For the text-containing cell, return its midpoint in (X, Y) coordinate format. 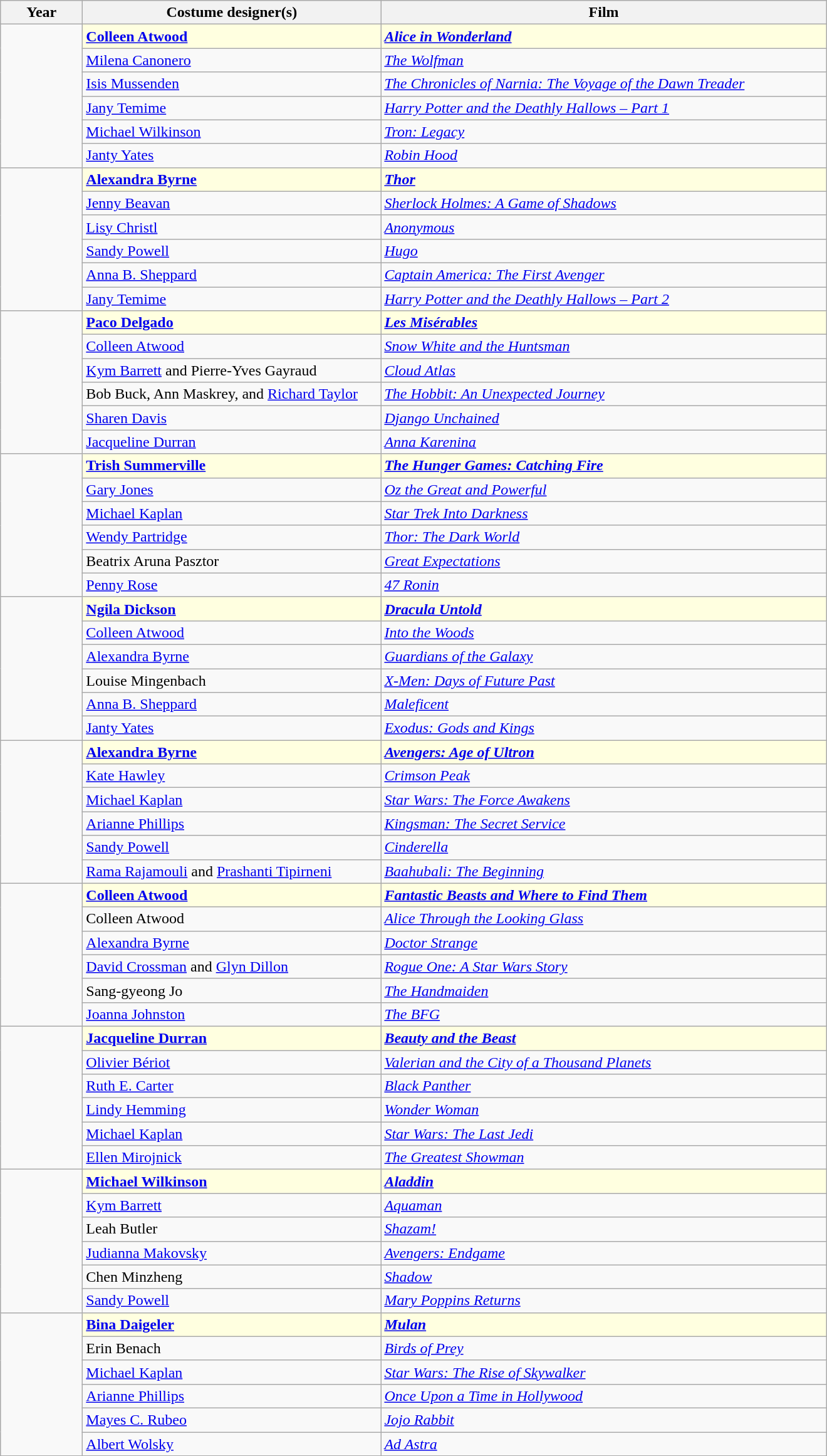
Wonder Woman (604, 1110)
Erin Benach (232, 1348)
Sharen Davis (232, 418)
Harry Potter and the Deathly Hallows – Part 1 (604, 108)
Avengers: Endgame (604, 1253)
The Wolfman (604, 60)
Gary Jones (232, 490)
Harry Potter and the Deathly Hallows – Part 2 (604, 299)
Anonymous (604, 227)
The Greatest Showman (604, 1158)
Maleficent (604, 704)
Costume designer(s) (232, 13)
Bina Daigeler (232, 1324)
Lindy Hemming (232, 1110)
Lisy Christl (232, 227)
Star Wars: The Rise of Skywalker (604, 1372)
Tron: Legacy (604, 132)
Thor: The Dark World (604, 537)
Rogue One: A Star Wars Story (604, 966)
Exodus: Gods and Kings (604, 728)
Kym Barrett (232, 1205)
Crimson Peak (604, 776)
The Handmaiden (604, 990)
The BFG (604, 1014)
Shazam! (604, 1229)
Beauty and the Beast (604, 1038)
Beatrix Aruna Pasztor (232, 561)
Year (41, 13)
Ngila Dickson (232, 609)
Snow White and the Huntsman (604, 347)
Judianna Makovsky (232, 1253)
Robin Hood (604, 155)
Jenny Beavan (232, 203)
Kym Barrett and Pierre-Yves Gayraud (232, 370)
Leah Butler (232, 1229)
Birds of Prey (604, 1348)
Trish Summerville (232, 466)
Aquaman (604, 1205)
Jojo Rabbit (604, 1420)
Bob Buck, Ann Maskrey, and Richard Taylor (232, 394)
Star Wars: The Last Jedi (604, 1134)
Captain America: The First Avenger (604, 275)
Guardians of the Galaxy (604, 656)
Kingsman: The Secret Service (604, 824)
David Crossman and Glyn Dillon (232, 966)
Alice Through the Looking Glass (604, 919)
Great Expectations (604, 561)
Shadow (604, 1277)
Les Misérables (604, 323)
Mulan (604, 1324)
Hugo (604, 251)
Milena Canonero (232, 60)
Once Upon a Time in Hollywood (604, 1396)
Joanna Johnston (232, 1014)
Ruth E. Carter (232, 1086)
Dracula Untold (604, 609)
Sherlock Holmes: A Game of Shadows (604, 203)
Penny Rose (232, 585)
Into the Woods (604, 632)
Thor (604, 179)
Star Wars: The Force Awakens (604, 800)
Film (604, 13)
Aladdin (604, 1181)
Valerian and the City of a Thousand Planets (604, 1062)
Anna Karenina (604, 442)
Louise Mingenbach (232, 680)
Paco Delgado (232, 323)
47 Ronin (604, 585)
The Chronicles of Narnia: The Voyage of the Dawn Treader (604, 84)
Mary Poppins Returns (604, 1301)
Albert Wolsky (232, 1443)
Oz the Great and Powerful (604, 490)
The Hunger Games: Catching Fire (604, 466)
Baahubali: The Beginning (604, 871)
Cloud Atlas (604, 370)
Sang-gyeong Jo (232, 990)
Wendy Partridge (232, 537)
Doctor Strange (604, 943)
Chen Minzheng (232, 1277)
Black Panther (604, 1086)
Alice in Wonderland (604, 36)
X-Men: Days of Future Past (604, 680)
Ad Astra (604, 1443)
Django Unchained (604, 418)
Avengers: Age of Ultron (604, 752)
The Hobbit: An Unexpected Journey (604, 394)
Rama Rajamouli and Prashanti Tipirneni (232, 871)
Isis Mussenden (232, 84)
Star Trek Into Darkness (604, 513)
Cinderella (604, 847)
Fantastic Beasts and Where to Find Them (604, 895)
Ellen Mirojnick (232, 1158)
Kate Hawley (232, 776)
Olivier Bériot (232, 1062)
Mayes C. Rubeo (232, 1420)
